Provide the [x, y] coordinate of the cell's center where the given text is located.  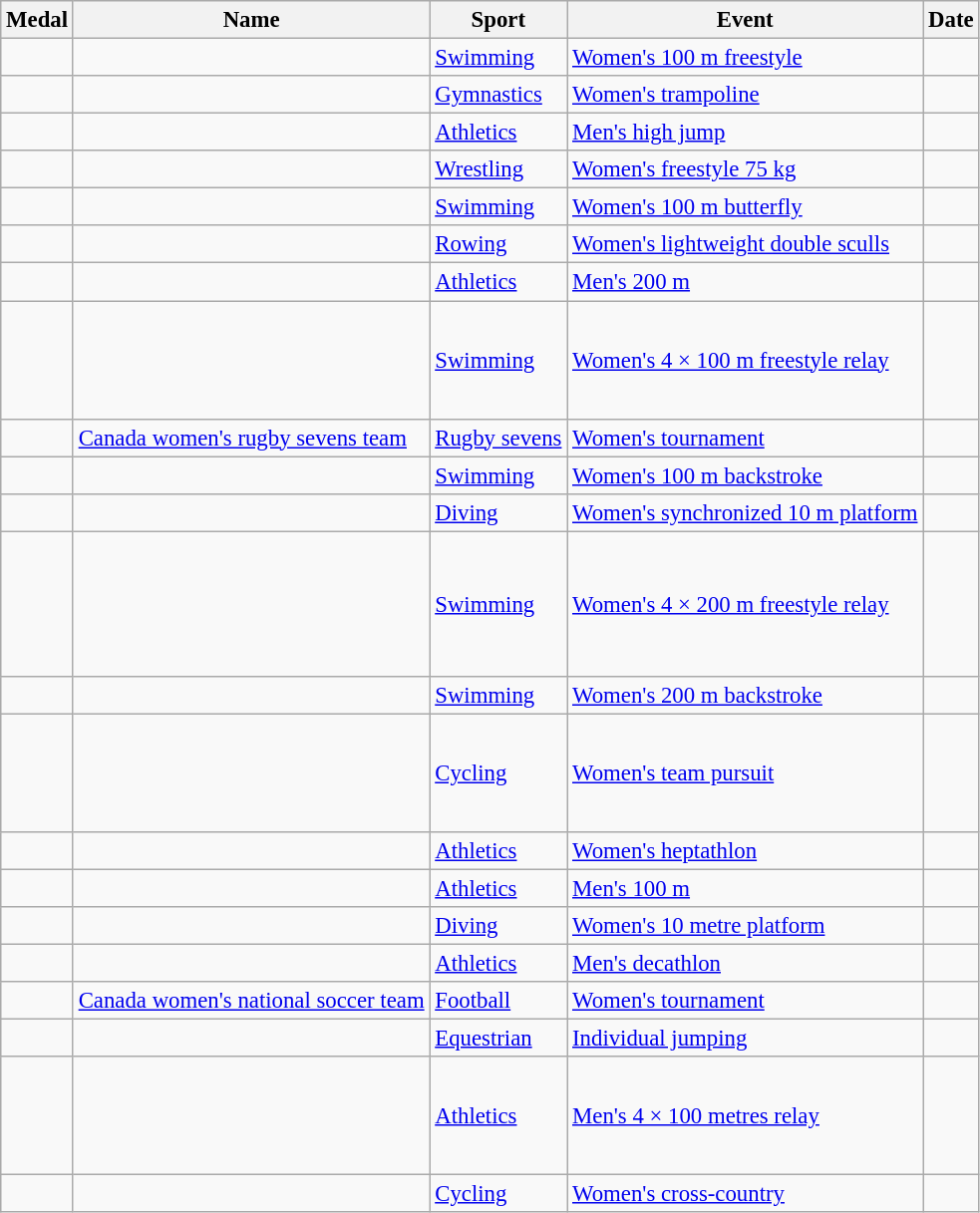
Women's 100 m backstroke [746, 475]
Women's 4 × 100 m freestyle relay [746, 361]
Women's team pursuit [746, 773]
Wrestling [498, 169]
Women's 100 m freestyle [746, 58]
Date [951, 20]
Canada women's national soccer team [251, 1001]
Men's 100 m [746, 888]
Women's lightweight double sculls [746, 244]
Men's high jump [746, 133]
Rowing [498, 244]
Men's 4 × 100 metres relay [746, 1116]
Rugby sevens [498, 438]
Equestrian [498, 1039]
Women's 200 m backstroke [746, 696]
Women's 4 × 200 m freestyle relay [746, 604]
Women's freestyle 75 kg [746, 169]
Football [498, 1001]
Women's 100 m butterfly [746, 207]
Men's 200 m [746, 282]
Women's synchronized 10 m platform [746, 512]
Individual jumping [746, 1039]
Canada women's rugby sevens team [251, 438]
Medal [38, 20]
Women's cross-country [746, 1194]
Women's heptathlon [746, 851]
Event [746, 20]
Women's trampoline [746, 95]
Sport [498, 20]
Name [251, 20]
Men's decathlon [746, 964]
Women's 10 metre platform [746, 926]
Gymnastics [498, 95]
